Provide the [x, y] coordinate of the cell's center where the given text is located.  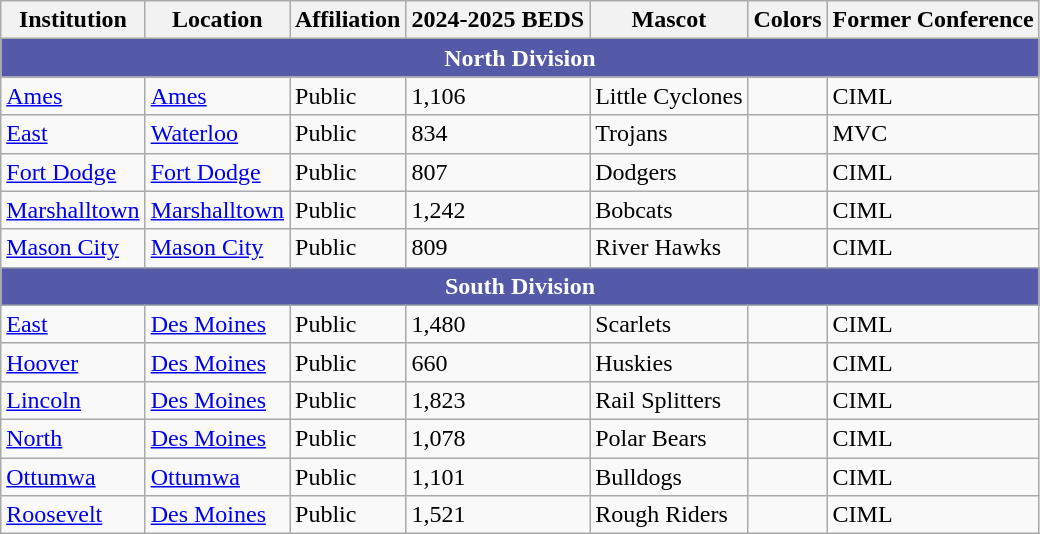
North Division [520, 58]
1,823 [498, 400]
Huskies [669, 362]
Mascot [669, 20]
Institution [73, 20]
Former Conference [933, 20]
834 [498, 134]
North [73, 438]
Lincoln [73, 400]
Rail Splitters [669, 400]
MVC [933, 134]
Colors [788, 20]
Hoover [73, 362]
1,106 [498, 96]
Waterloo [217, 134]
1,242 [498, 210]
Dodgers [669, 172]
Roosevelt [73, 515]
Bobcats [669, 210]
1,521 [498, 515]
2024-2025 BEDS [498, 20]
Affiliation [348, 20]
Scarlets [669, 324]
Polar Bears [669, 438]
809 [498, 248]
1,101 [498, 477]
South Division [520, 286]
1,480 [498, 324]
River Hawks [669, 248]
Trojans [669, 134]
660 [498, 362]
807 [498, 172]
Location [217, 20]
1,078 [498, 438]
Bulldogs [669, 477]
Little Cyclones [669, 96]
Rough Riders [669, 515]
